From the cell containing the given text, extract its center point as (X, Y) coordinate. 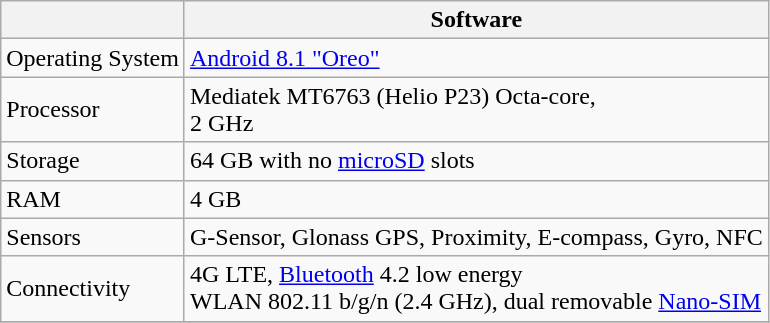
G-Sensor, Glonass GPS, Proximity, E-compass, Gyro, NFC (476, 237)
Operating System (93, 58)
Connectivity (93, 288)
Software (476, 20)
Storage (93, 161)
Sensors (93, 237)
64 GB with no microSD slots (476, 161)
RAM (93, 199)
4G LTE, Bluetooth 4.2 low energyWLAN 802.11 b/g/n (2.4 GHz), dual removable Nano-SIM (476, 288)
Processor (93, 110)
Mediatek MT6763 (Helio P23) Octa-core,2 GHz (476, 110)
Android 8.1 "Oreo" (476, 58)
4 GB (476, 199)
